Search for the cell housing the specified text and yield its [x, y] center coordinate. 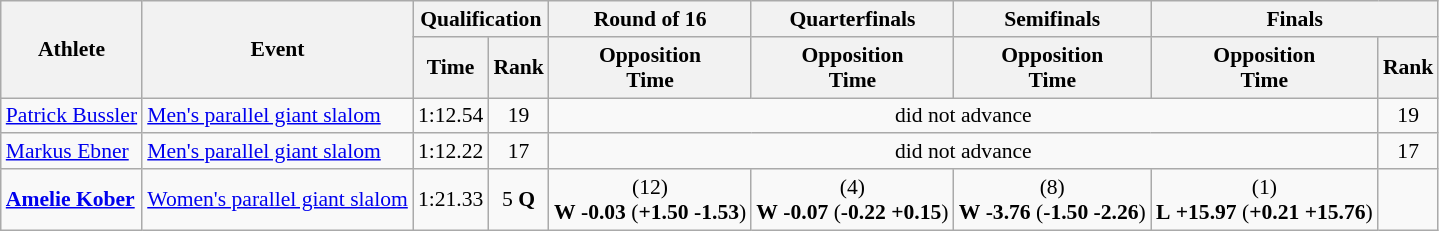
1:12.54 [450, 116]
Semifinals [1052, 19]
1:21.33 [450, 200]
Patrick Bussler [72, 116]
Event [278, 50]
(1)L +15.97 (+0.21 +15.76) [1264, 200]
(12)W -0.03 (+1.50 -1.53) [650, 200]
Finals [1295, 19]
Quarterfinals [852, 19]
Amelie Kober [72, 200]
Round of 16 [650, 19]
1:12.22 [450, 152]
Athlete [72, 50]
5 Q [518, 200]
Qualification [481, 19]
(8)W -3.76 (-1.50 -2.26) [1052, 200]
Time [450, 68]
Women's parallel giant slalom [278, 200]
(4)W -0.07 (-0.22 +0.15) [852, 200]
Markus Ebner [72, 152]
